Scan for the cell matching the given text and deliver its [X, Y] coordinate at center. 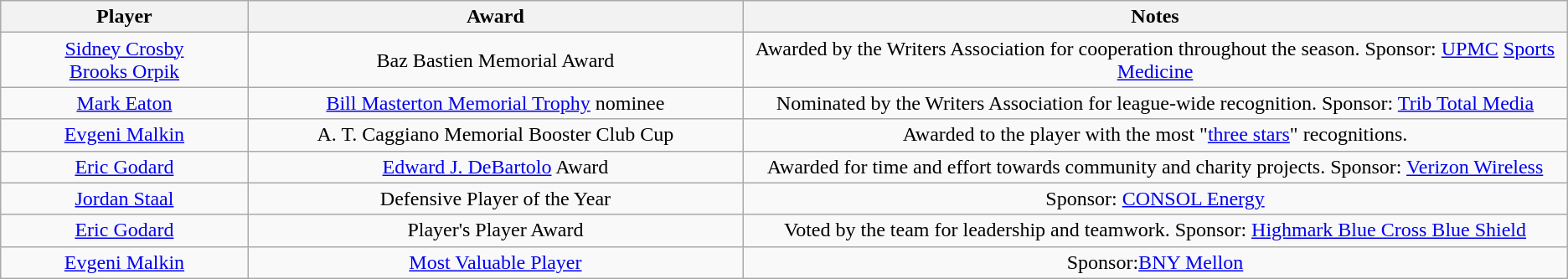
Award [496, 17]
Defensive Player of the Year [496, 199]
Baz Bastien Memorial Award [496, 60]
Jordan Staal [124, 199]
Awarded by the Writers Association for cooperation throughout the season. Sponsor: UPMC Sports Medicine [1155, 60]
Awarded for time and effort towards community and charity projects. Sponsor: Verizon Wireless [1155, 167]
A. T. Caggiano Memorial Booster Club Cup [496, 135]
Awarded to the player with the most "three stars" recognitions. [1155, 135]
Notes [1155, 17]
Sponsor:BNY Mellon [1155, 262]
Mark Eaton [124, 103]
Nominated by the Writers Association for league-wide recognition. Sponsor: Trib Total Media [1155, 103]
Sponsor: CONSOL Energy [1155, 199]
Player [124, 17]
Bill Masterton Memorial Trophy nominee [496, 103]
Edward J. DeBartolo Award [496, 167]
Most Valuable Player [496, 262]
Voted by the team for leadership and teamwork. Sponsor: Highmark Blue Cross Blue Shield [1155, 230]
Sidney CrosbyBrooks Orpik [124, 60]
Player's Player Award [496, 230]
